Return [X, Y] of the center of cell containing provided text 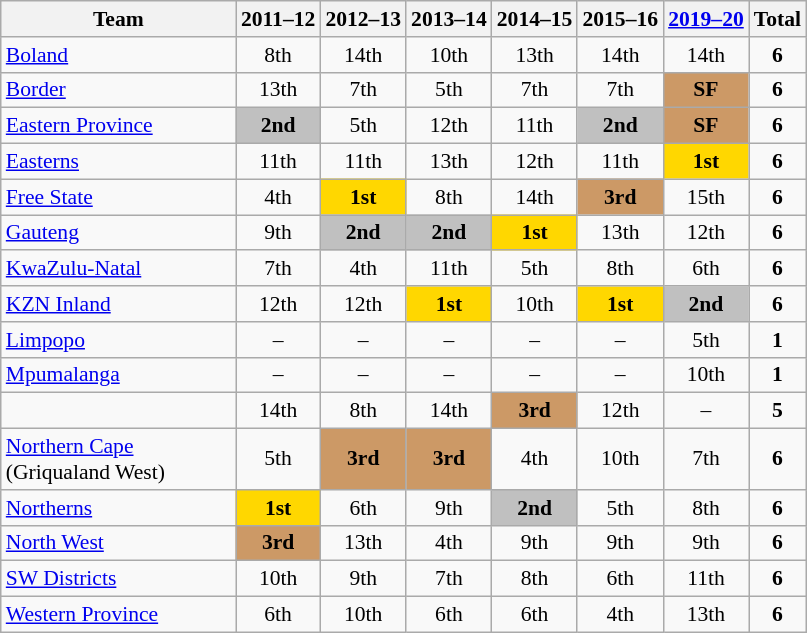
KZN Inland [118, 304]
2011–12 [278, 19]
2013–14 [449, 19]
Border [118, 90]
Limpopo [118, 340]
5 [778, 411]
2014–15 [535, 19]
Mpumalanga [118, 375]
15th [706, 197]
2012–13 [363, 19]
Eastern Province [118, 126]
Gauteng [118, 233]
2015–16 [620, 19]
Boland [118, 55]
Total [778, 19]
Northerns [118, 508]
Free State [118, 197]
Easterns [118, 162]
Team [118, 19]
North West [118, 543]
SW Districts [118, 579]
Northern Cape(Griqualand West) [118, 460]
Western Province [118, 615]
2019–20 [706, 19]
KwaZulu-Natal [118, 269]
